Detect which cell encompasses the target text, then output its [X, Y] center coordinate. 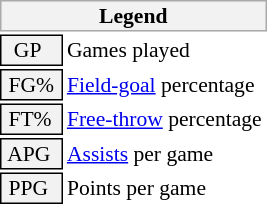
Games played [166, 50]
GP [31, 50]
Assists per game [166, 154]
Legend [134, 16]
FT% [31, 120]
PPG [31, 188]
FG% [31, 85]
Free-throw percentage [166, 120]
APG [31, 154]
Points per game [166, 188]
Field-goal percentage [166, 85]
